Provide the (x, y) coordinate of the cell's center where the given text is located.  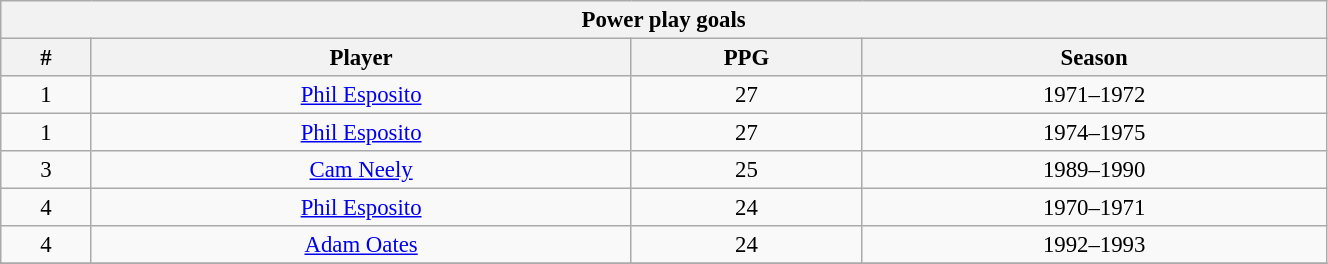
1989–1990 (1094, 170)
Cam Neely (361, 170)
1970–1971 (1094, 208)
1992–1993 (1094, 245)
3 (46, 170)
1974–1975 (1094, 133)
# (46, 58)
Power play goals (664, 20)
1971–1972 (1094, 95)
Season (1094, 58)
PPG (746, 58)
Player (361, 58)
25 (746, 170)
Adam Oates (361, 245)
